From the cell containing the given text, extract its center point as [x, y] coordinate. 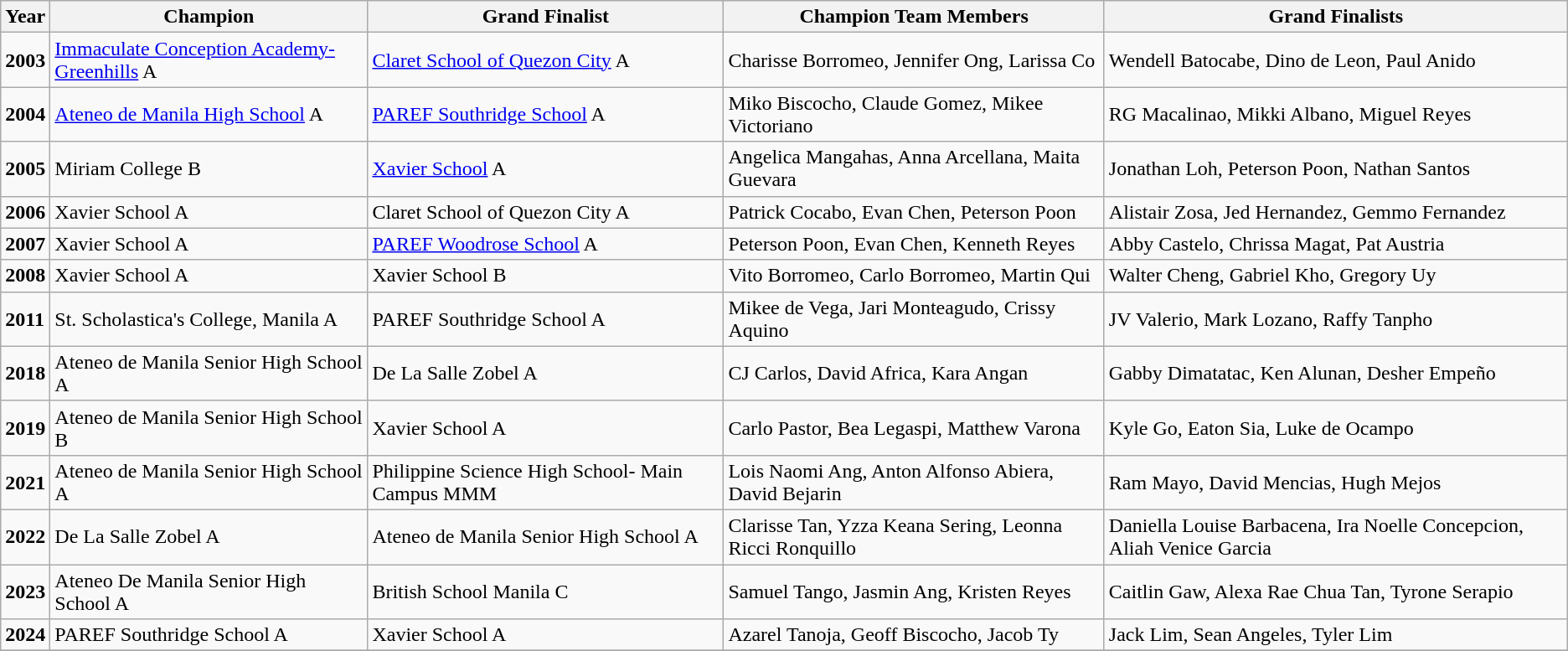
Ateneo De Manila Senior High School A [209, 592]
Alistair Zosa, Jed Hernandez, Gemmo Fernandez [1335, 212]
JV Valerio, Mark Lozano, Raffy Tanpho [1335, 318]
Ateneo de Manila High School A [209, 114]
Philippine Science High School- Main Campus MMM [546, 483]
Abby Castelo, Chrissa Magat, Pat Austria [1335, 244]
2021 [25, 483]
Patrick Cocabo, Evan Chen, Peterson Poon [914, 212]
Jonathan Loh, Peterson Poon, Nathan Santos [1335, 169]
Angelica Mangahas, Anna Arcellana, Maita Guevara [914, 169]
Vito Borromeo, Carlo Borromeo, Martin Qui [914, 276]
2023 [25, 592]
Peterson Poon, Evan Chen, Kenneth Reyes [914, 244]
Champion Team Members [914, 17]
Caitlin Gaw, Alexa Rae Chua Tan, Tyrone Serapio [1335, 592]
Champion [209, 17]
Kyle Go, Eaton Sia, Luke de Ocampo [1335, 427]
2007 [25, 244]
Jack Lim, Sean Angeles, Tyler Lim [1335, 635]
Year [25, 17]
2011 [25, 318]
British School Manila C [546, 592]
Miko Biscocho, Claude Gomez, Mikee Victoriano [914, 114]
Grand Finalist [546, 17]
2004 [25, 114]
Lois Naomi Ang, Anton Alfonso Abiera, David Bejarin [914, 483]
2019 [25, 427]
Walter Cheng, Gabriel Kho, Gregory Uy [1335, 276]
Xavier School B [546, 276]
Daniella Louise Barbacena, Ira Noelle Concepcion, Aliah Venice Garcia [1335, 536]
Ateneo de Manila Senior High School B [209, 427]
Immaculate Conception Academy-Greenhills A [209, 60]
2008 [25, 276]
2005 [25, 169]
2018 [25, 374]
Clarisse Tan, Yzza Keana Sering, Leonna Ricci Ronquillo [914, 536]
Charisse Borromeo, Jennifer Ong, Larissa Co [914, 60]
Azarel Tanoja, Geoff Biscocho, Jacob Ty [914, 635]
Samuel Tango, Jasmin Ang, Kristen Reyes [914, 592]
Gabby Dimatatac, Ken Alunan, Desher Empeño [1335, 374]
CJ Carlos, David Africa, Kara Angan [914, 374]
Wendell Batocabe, Dino de Leon, Paul Anido [1335, 60]
Mikee de Vega, Jari Monteagudo, Crissy Aquino [914, 318]
2024 [25, 635]
Miriam College B [209, 169]
PAREF Woodrose School A [546, 244]
Ram Mayo, David Mencias, Hugh Mejos [1335, 483]
2003 [25, 60]
Grand Finalists [1335, 17]
Carlo Pastor, Bea Legaspi, Matthew Varona [914, 427]
St. Scholastica's College, Manila A [209, 318]
2022 [25, 536]
2006 [25, 212]
RG Macalinao, Mikki Albano, Miguel Reyes [1335, 114]
